Return the [x, y] coordinate for the center point of the cell that contains the specified text.  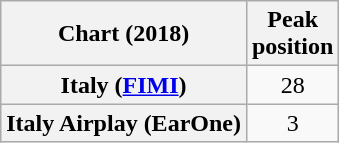
Italy Airplay (EarOne) [124, 123]
Italy (FIMI) [124, 85]
3 [292, 123]
Peakposition [292, 34]
28 [292, 85]
Chart (2018) [124, 34]
